Return [x, y] of the center of cell containing provided text 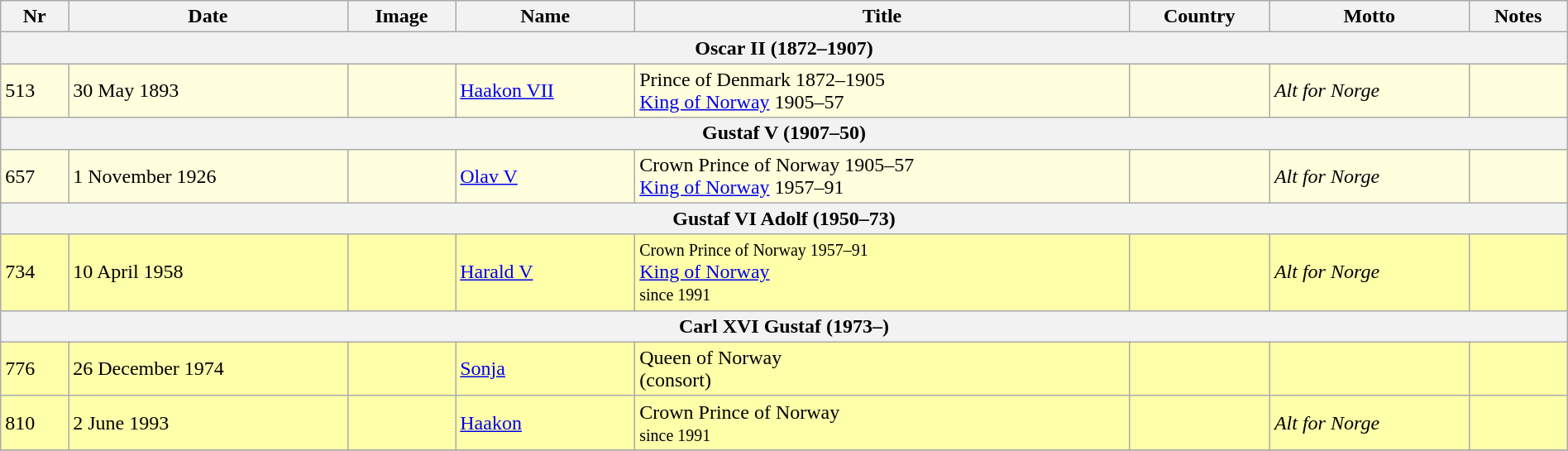
810 [35, 422]
Nr [35, 17]
Haakon [546, 422]
Crown Prince of Norway 1957–91King of Norwaysince 1991 [882, 272]
Image [402, 17]
Prince of Denmark 1872–1905King of Norway 1905–57 [882, 91]
657 [35, 175]
Name [546, 17]
776 [35, 369]
Haakon VII [546, 91]
Title [882, 17]
10 April 1958 [208, 272]
734 [35, 272]
Crown Prince of Norway 1905–57King of Norway 1957–91 [882, 175]
Notes [1518, 17]
Harald V [546, 272]
30 May 1893 [208, 91]
1 November 1926 [208, 175]
Sonja [546, 369]
Carl XVI Gustaf (1973–) [784, 326]
Queen of Norway(consort) [882, 369]
Crown Prince of Norwaysince 1991 [882, 422]
Date [208, 17]
Olav V [546, 175]
513 [35, 91]
Gustaf VI Adolf (1950–73) [784, 218]
Country [1199, 17]
26 December 1974 [208, 369]
2 June 1993 [208, 422]
Oscar II (1872–1907) [784, 48]
Motto [1370, 17]
Gustaf V (1907–50) [784, 133]
